Capture the cell that displays the provided text and extract its [x, y] central coordinate. 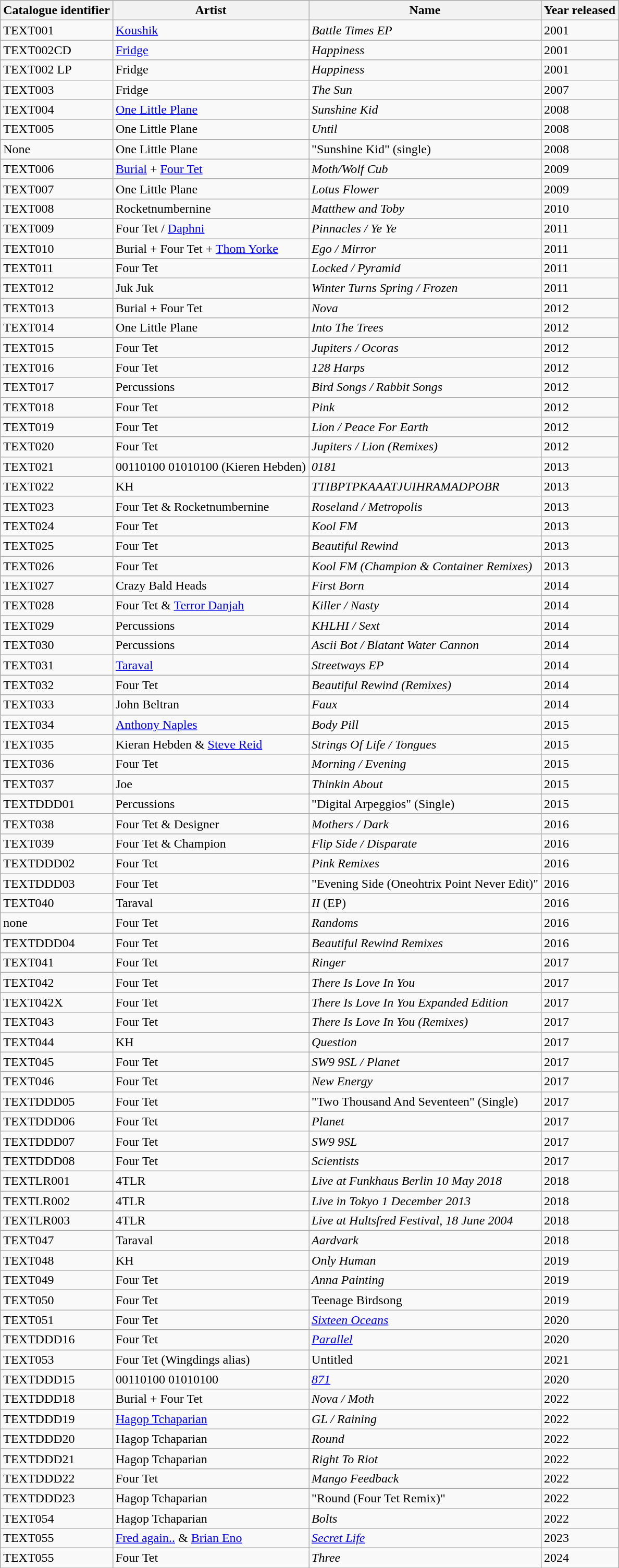
There Is Love In You (Remixes) [425, 1022]
TEXT005 [57, 129]
Ringer [425, 963]
Anthony Naples [211, 725]
II (EP) [425, 903]
TEXT038 [57, 824]
TEXT014 [57, 328]
Into The Trees [425, 328]
"Digital Arpeggios" (Single) [425, 804]
none [57, 923]
Kool FM (Champion & Container Remixes) [425, 566]
Live in Tokyo 1 December 2013 [425, 1200]
Live at Funkhaus Berlin 10 May 2018 [425, 1181]
TEXT051 [57, 1320]
Winter Turns Spring / Frozen [425, 288]
2023 [579, 1538]
Beautiful Rewind [425, 546]
Four Tet & Designer [211, 824]
Beautiful Rewind (Remixes) [425, 685]
Teenage Birdsong [425, 1300]
Kieran Hebden & Steve Reid [211, 744]
TEXT011 [57, 268]
Sunshine Kid [425, 109]
TEXTDDD19 [57, 1419]
"Sunshine Kid" (single) [425, 149]
Secret Life [425, 1538]
Joe [211, 784]
2010 [579, 209]
Killer / Nasty [425, 606]
TEXTLR002 [57, 1200]
SW9 9SL [425, 1141]
00110100 01010100 [211, 1379]
Body Pill [425, 725]
TEXT035 [57, 744]
Fred again.. & Brian Eno [211, 1538]
TEXT042X [57, 1002]
Streetways EP [425, 665]
TEXT002 LP [57, 70]
TEXTDDD03 [57, 884]
TEXTDDD06 [57, 1121]
"Evening Side (Oneohtrix Point Never Edit)" [425, 884]
Thinkin About [425, 784]
TEXT037 [57, 784]
Strings Of Life / Tongues [425, 744]
TEXT001 [57, 30]
Scientists [425, 1161]
There Is Love In You [425, 983]
TEXT007 [57, 189]
Bolts [425, 1518]
TEXT050 [57, 1300]
First Born [425, 586]
Parallel [425, 1340]
"Round (Four Tet Remix)" [425, 1498]
Jupiters / Ocoras [425, 348]
TEXT019 [57, 427]
Right To Riot [425, 1459]
TEXT008 [57, 209]
2021 [579, 1359]
Mango Feedback [425, 1478]
Mothers / Dark [425, 824]
Roseland / Metropolis [425, 506]
00110100 01010100 (Kieren Hebden) [211, 467]
Juk Juk [211, 288]
TEXT024 [57, 526]
TEXT029 [57, 626]
Untitled [425, 1359]
Anna Painting [425, 1280]
TEXT026 [57, 566]
TEXT022 [57, 486]
871 [425, 1379]
Four Tet / Daphni [211, 228]
There Is Love In You Expanded Edition [425, 1002]
Year released [579, 10]
GL / Raining [425, 1419]
TEXT041 [57, 963]
John Beltran [211, 705]
Crazy Bald Heads [211, 586]
Morning / Evening [425, 764]
Rocketnumbernine [211, 209]
TEXTDDD21 [57, 1459]
Live at Hultsfred Festival, 18 June 2004 [425, 1221]
KHLHI / Sext [425, 626]
128 Harps [425, 367]
Nova / Moth [425, 1399]
TEXTDDD05 [57, 1101]
TEXT033 [57, 705]
Ascii Bot / Blatant Water Cannon [425, 645]
TEXT044 [57, 1042]
Battle Times EP [425, 30]
TEXT031 [57, 665]
TEXTDDD01 [57, 804]
TEXT006 [57, 169]
Sixteen Oceans [425, 1320]
Pinnacles / Ye Ye [425, 228]
Lotus Flower [425, 189]
None [57, 149]
TEXT043 [57, 1022]
Faux [425, 705]
TEXTDDD20 [57, 1439]
Catalogue identifier [57, 10]
The Sun [425, 90]
TEXTDDD08 [57, 1161]
TEXTLR001 [57, 1181]
TEXT004 [57, 109]
Jupiters / Lion (Remixes) [425, 447]
TEXT040 [57, 903]
TEXT003 [57, 90]
Nova [425, 308]
TEXT027 [57, 586]
0181 [425, 467]
New Energy [425, 1082]
Only Human [425, 1260]
Koushik [211, 30]
Pink [425, 407]
TEXT042 [57, 983]
Locked / Pyramid [425, 268]
Four Tet (Wingdings alias) [211, 1359]
Lion / Peace For Earth [425, 427]
Four Tet & Terror Danjah [211, 606]
TEXTDDD18 [57, 1399]
TEXT025 [57, 546]
TEXT010 [57, 249]
Randoms [425, 923]
Kool FM [425, 526]
TEXT048 [57, 1260]
Four Tet & Champion [211, 843]
TEXTDDD16 [57, 1340]
SW9 9SL / Planet [425, 1062]
TEXT013 [57, 308]
TEXT017 [57, 387]
TEXT030 [57, 645]
"Two Thousand And Seventeen" (Single) [425, 1101]
TEXTDDD23 [57, 1498]
TEXT045 [57, 1062]
Flip Side / Disparate [425, 843]
TEXT032 [57, 685]
TEXT039 [57, 843]
Planet [425, 1121]
TEXTLR003 [57, 1221]
TEXT012 [57, 288]
TEXTDDD15 [57, 1379]
Aardvark [425, 1241]
Round [425, 1439]
Until [425, 129]
2007 [579, 90]
TEXT002CD [57, 50]
2024 [579, 1558]
TEXT018 [57, 407]
Matthew and Toby [425, 209]
Question [425, 1042]
TEXT034 [57, 725]
Four Tet & Rocketnumbernine [211, 506]
Name [425, 10]
TEXT021 [57, 467]
Moth/Wolf Cub [425, 169]
Three [425, 1558]
TEXT028 [57, 606]
TEXT036 [57, 764]
TEXT047 [57, 1241]
TEXT046 [57, 1082]
TTIBPTPKAAATJUIHRAMADPOBR [425, 486]
TEXT054 [57, 1518]
TEXTDDD02 [57, 863]
TEXTDDD04 [57, 943]
Ego / Mirror [425, 249]
Pink Remixes [425, 863]
TEXT016 [57, 367]
TEXT023 [57, 506]
TEXT015 [57, 348]
Beautiful Rewind Remixes [425, 943]
TEXTDDD22 [57, 1478]
TEXT020 [57, 447]
TEXT049 [57, 1280]
Artist [211, 10]
Bird Songs / Rabbit Songs [425, 387]
Burial + Four Tet + Thom Yorke [211, 249]
TEXTDDD07 [57, 1141]
TEXT009 [57, 228]
TEXT053 [57, 1359]
